Extract the [x, y] coordinate from the center of the cell holding the provided text.  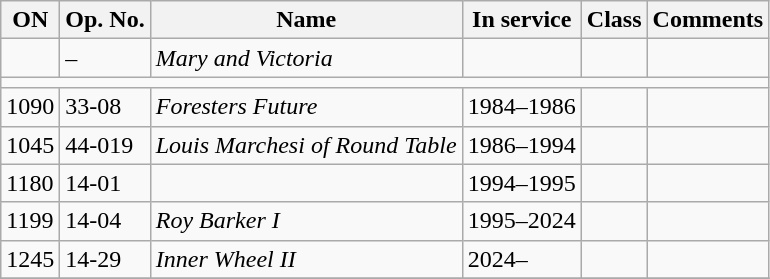
– [105, 58]
2024– [522, 259]
Roy Barker I [306, 221]
1986–1994 [522, 145]
14-01 [105, 183]
1180 [30, 183]
1984–1986 [522, 107]
1090 [30, 107]
In service [522, 20]
Foresters Future [306, 107]
44-019 [105, 145]
1245 [30, 259]
1045 [30, 145]
Op. No. [105, 20]
Comments [708, 20]
Mary and Victoria [306, 58]
Inner Wheel II [306, 259]
1199 [30, 221]
ON [30, 20]
Name [306, 20]
1994–1995 [522, 183]
14-04 [105, 221]
33-08 [105, 107]
14-29 [105, 259]
1995–2024 [522, 221]
Louis Marchesi of Round Table [306, 145]
Class [614, 20]
